Return (x, y) of the center of cell containing provided text 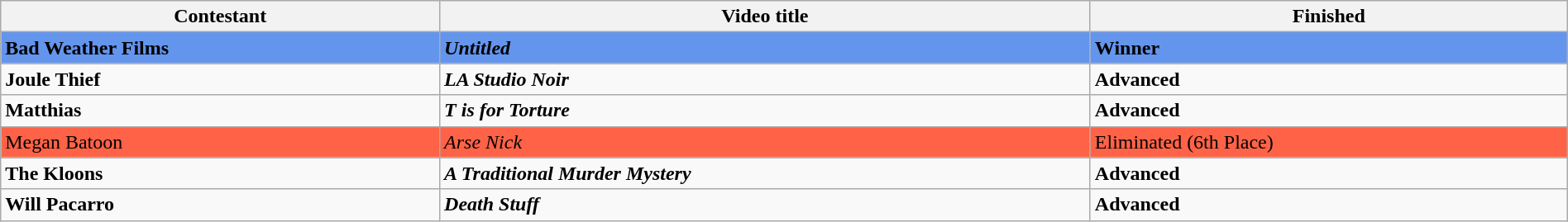
A Traditional Murder Mystery (766, 173)
Contestant (220, 17)
LA Studio Noir (766, 79)
Megan Batoon (220, 142)
Arse Nick (766, 142)
Joule Thief (220, 79)
Death Stuff (766, 205)
Untitled (766, 48)
The Kloons (220, 173)
Bad Weather Films (220, 48)
Winner (1328, 48)
Finished (1328, 17)
Will Pacarro (220, 205)
Eliminated (6th Place) (1328, 142)
Matthias (220, 111)
Video title (766, 17)
T is for Torture (766, 111)
